Scan for the cell matching the given text and deliver its [X, Y] coordinate at center. 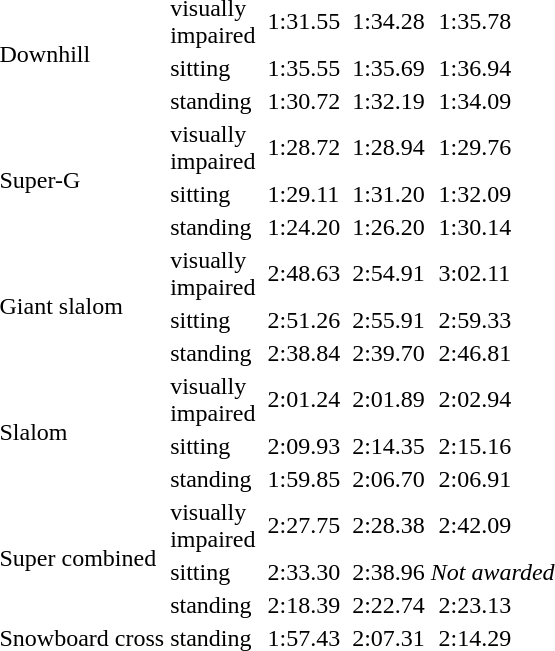
1:29.11 [304, 194]
1:28.94 [389, 148]
2:55.91 [389, 320]
2:09.93 [304, 446]
2:54.91 [389, 274]
2:01.24 [304, 400]
2:38.96 [389, 572]
1:32.19 [389, 101]
2:22.74 [389, 605]
2:38.84 [304, 353]
2:28.38 [389, 526]
2:18.39 [304, 605]
2:14.35 [389, 446]
1:31.20 [389, 194]
2:33.30 [304, 572]
2:51.26 [304, 320]
1:35.69 [389, 68]
2:39.70 [389, 353]
1:26.20 [389, 227]
1:24.20 [304, 227]
1:35.55 [304, 68]
1:59.85 [304, 479]
2:01.89 [389, 400]
2:48.63 [304, 274]
2:06.70 [389, 479]
1:30.72 [304, 101]
1:28.72 [304, 148]
2:27.75 [304, 526]
